Output the [x, y] coordinate of the center of the cell containing the given text.  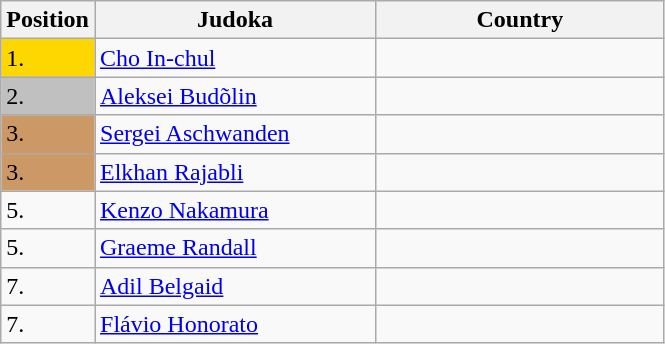
Kenzo Nakamura [234, 210]
Judoka [234, 20]
Sergei Aschwanden [234, 134]
2. [48, 96]
Adil Belgaid [234, 286]
Elkhan Rajabli [234, 172]
Country [520, 20]
Graeme Randall [234, 248]
Flávio Honorato [234, 324]
Aleksei Budõlin [234, 96]
Position [48, 20]
1. [48, 58]
Cho In-chul [234, 58]
